Provide the [x, y] coordinate of the cell's center where the given text is located.  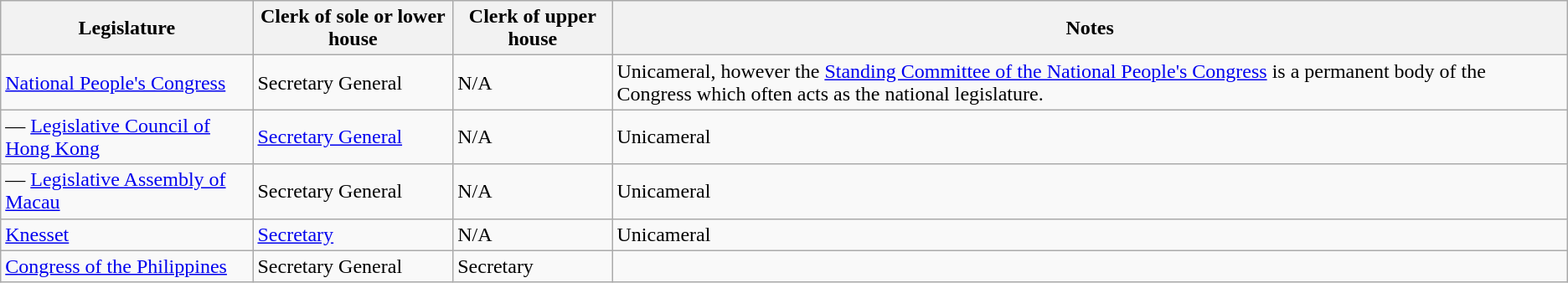
Knesset [127, 234]
Notes [1090, 28]
National People's Congress [127, 82]
— Legislative Council of Hong Kong [127, 137]
Legislature [127, 28]
Clerk of sole or lower house [353, 28]
— Legislative Assembly of Macau [127, 191]
Congress of the Philippines [127, 266]
Clerk of upper house [533, 28]
